For the text-containing cell, return its midpoint in (X, Y) coordinate format. 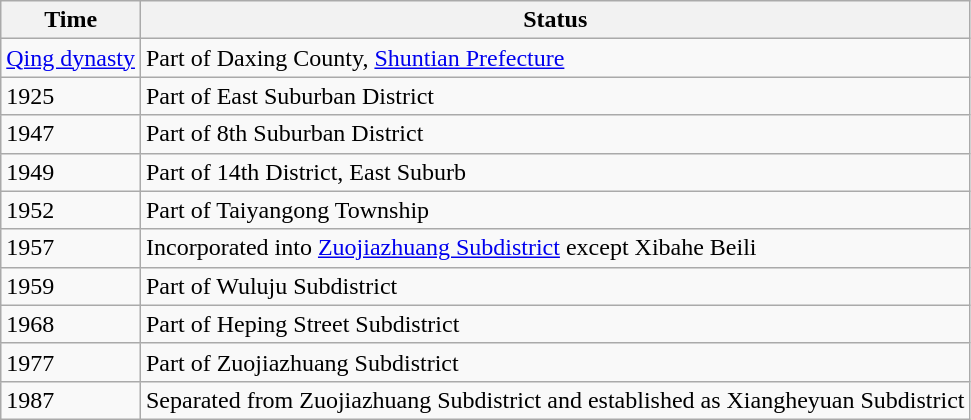
1959 (71, 286)
Time (71, 20)
Part of 8th Suburban District (555, 134)
Part of East Suburban District (555, 96)
1952 (71, 210)
Incorporated into Zuojiazhuang Subdistrict except Xibahe Beili (555, 248)
1977 (71, 362)
Status (555, 20)
Part of Heping Street Subdistrict (555, 324)
1968 (71, 324)
Part of Wuluju Subdistrict (555, 286)
Part of Daxing County, Shuntian Prefecture (555, 58)
Part of 14th District, East Suburb (555, 172)
Part of Zuojiazhuang Subdistrict (555, 362)
Part of Taiyangong Township (555, 210)
Qing dynasty (71, 58)
Separated from Zuojiazhuang Subdistrict and established as Xiangheyuan Subdistrict (555, 400)
1987 (71, 400)
1957 (71, 248)
1925 (71, 96)
1949 (71, 172)
1947 (71, 134)
